Return [x, y] of the center of cell containing provided text 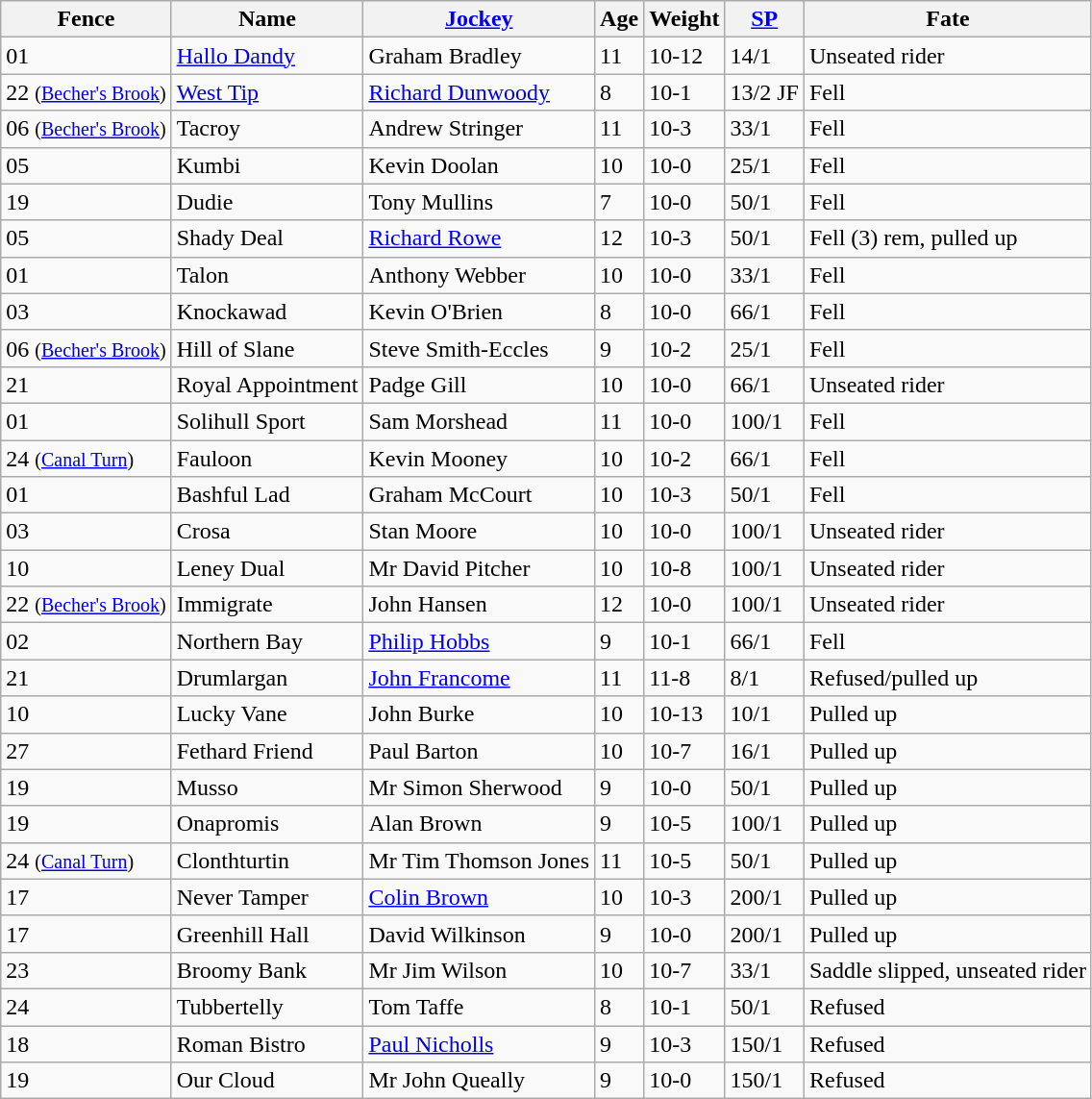
Alan Brown [479, 824]
Padge Gill [479, 385]
David Wilkinson [479, 934]
Sam Morshead [479, 421]
Stan Moore [479, 532]
Tony Mullins [479, 202]
Our Cloud [267, 1081]
16/1 [764, 751]
John Burke [479, 714]
Tacroy [267, 129]
Kevin O'Brien [479, 312]
Richard Dunwoody [479, 92]
Never Tamper [267, 897]
West Tip [267, 92]
18 [87, 1043]
Paul Nicholls [479, 1043]
Kumbi [267, 165]
10-12 [684, 56]
Fence [87, 19]
Royal Appointment [267, 385]
Lucky Vane [267, 714]
Onapromis [267, 824]
Age [619, 19]
Mr Jim Wilson [479, 970]
Mr David Pitcher [479, 568]
Kevin Mooney [479, 459]
27 [87, 751]
Solihull Sport [267, 421]
Dudie [267, 202]
Bashful Lad [267, 495]
02 [87, 641]
Weight [684, 19]
Knockawad [267, 312]
Richard Rowe [479, 238]
Kevin Doolan [479, 165]
11-8 [684, 678]
23 [87, 970]
Philip Hobbs [479, 641]
Crosa [267, 532]
Fethard Friend [267, 751]
7 [619, 202]
Graham Bradley [479, 56]
Greenhill Hall [267, 934]
24 [87, 1007]
Fauloon [267, 459]
Tubbertelly [267, 1007]
10-13 [684, 714]
Fate [948, 19]
Hill of Slane [267, 348]
Fell (3) rem, pulled up [948, 238]
Talon [267, 275]
10-8 [684, 568]
Paul Barton [479, 751]
Drumlargan [267, 678]
Hallo Dandy [267, 56]
John Hansen [479, 605]
Tom Taffe [479, 1007]
Immigrate [267, 605]
Northern Bay [267, 641]
14/1 [764, 56]
8/1 [764, 678]
Broomy Bank [267, 970]
Mr Simon Sherwood [479, 787]
Colin Brown [479, 897]
SP [764, 19]
Andrew Stringer [479, 129]
Jockey [479, 19]
13/2 JF [764, 92]
10/1 [764, 714]
Steve Smith-Eccles [479, 348]
Mr John Queally [479, 1081]
Leney Dual [267, 568]
Name [267, 19]
Anthony Webber [479, 275]
Graham McCourt [479, 495]
Shady Deal [267, 238]
Musso [267, 787]
Roman Bistro [267, 1043]
Saddle slipped, unseated rider [948, 970]
John Francome [479, 678]
Mr Tim Thomson Jones [479, 861]
Refused/pulled up [948, 678]
Clonthturtin [267, 861]
